Return [X, Y] of the center of cell containing provided text 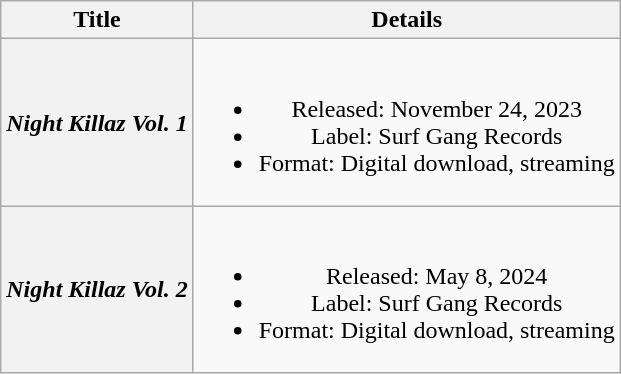
Released: November 24, 2023Label: Surf Gang RecordsFormat: Digital download, streaming [406, 122]
Released: May 8, 2024Label: Surf Gang RecordsFormat: Digital download, streaming [406, 290]
Details [406, 20]
Title [97, 20]
Night Killaz Vol. 2 [97, 290]
Night Killaz Vol. 1 [97, 122]
